Find where the given text appears and provide that cell's center as [x, y] coordinate. 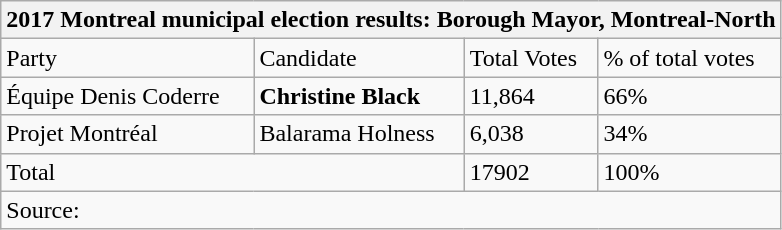
2017 Montreal municipal election results: Borough Mayor, Montreal-North [391, 20]
% of total votes [690, 58]
Équipe Denis Coderre [128, 96]
6,038 [531, 134]
Candidate [359, 58]
Party [128, 58]
Balarama Holness [359, 134]
34% [690, 134]
Source: [391, 210]
11,864 [531, 96]
100% [690, 172]
Projet Montréal [128, 134]
Total Votes [531, 58]
66% [690, 96]
17902 [531, 172]
Christine Black [359, 96]
Total [232, 172]
